Pinpoint the cell where the given text exists, returning its (X, Y) midpoint coordinate. 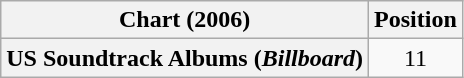
11 (416, 58)
Chart (2006) (185, 20)
Position (416, 20)
US Soundtrack Albums (Billboard) (185, 58)
